Capture the cell that displays the provided text and extract its (X, Y) central coordinate. 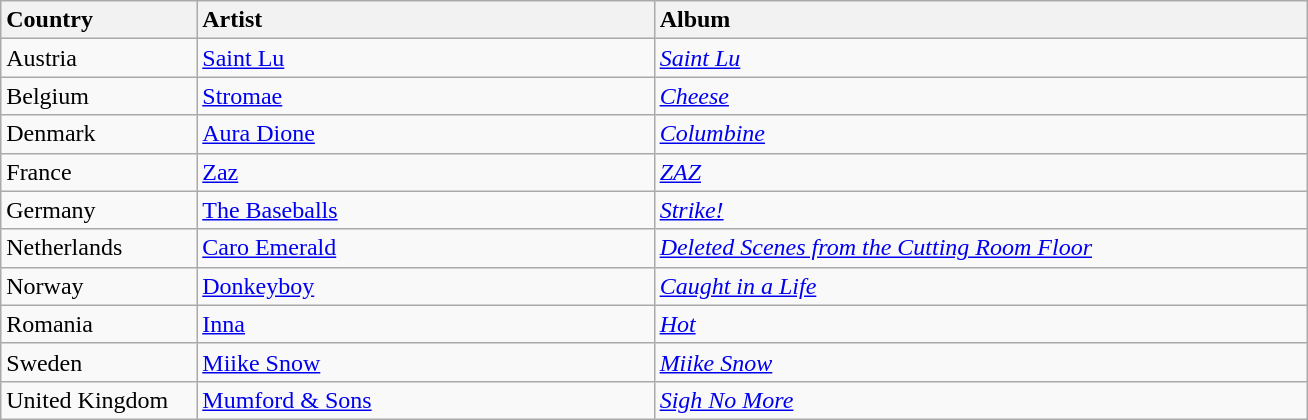
Aura Dione (426, 134)
Inna (426, 324)
Cheese (980, 96)
Germany (99, 210)
Belgium (99, 96)
Caro Emerald (426, 248)
Donkeyboy (426, 286)
Denmark (99, 134)
Strike! (980, 210)
ZAZ (980, 172)
Netherlands (99, 248)
Album (980, 20)
Country (99, 20)
France (99, 172)
Hot (980, 324)
Artist (426, 20)
Romania (99, 324)
Deleted Scenes from the Cutting Room Floor (980, 248)
Mumford & Sons (426, 400)
Columbine (980, 134)
Sigh No More (980, 400)
United Kingdom (99, 400)
Stromae (426, 96)
Sweden (99, 362)
The Baseballs (426, 210)
Norway (99, 286)
Austria (99, 58)
Zaz (426, 172)
Caught in a Life (980, 286)
